From the cell containing the given text, extract its center point as (X, Y) coordinate. 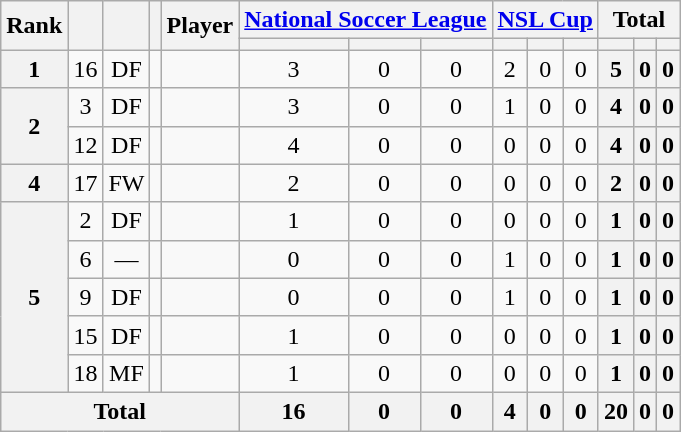
NSL Cup (545, 20)
6 (86, 259)
Rank (34, 26)
FW (126, 183)
12 (86, 145)
Player (200, 26)
18 (86, 373)
17 (86, 183)
9 (86, 297)
15 (86, 335)
20 (616, 411)
— (126, 259)
National Soccer League (366, 20)
MF (126, 373)
